From the cell containing the given text, extract its center point as [x, y] coordinate. 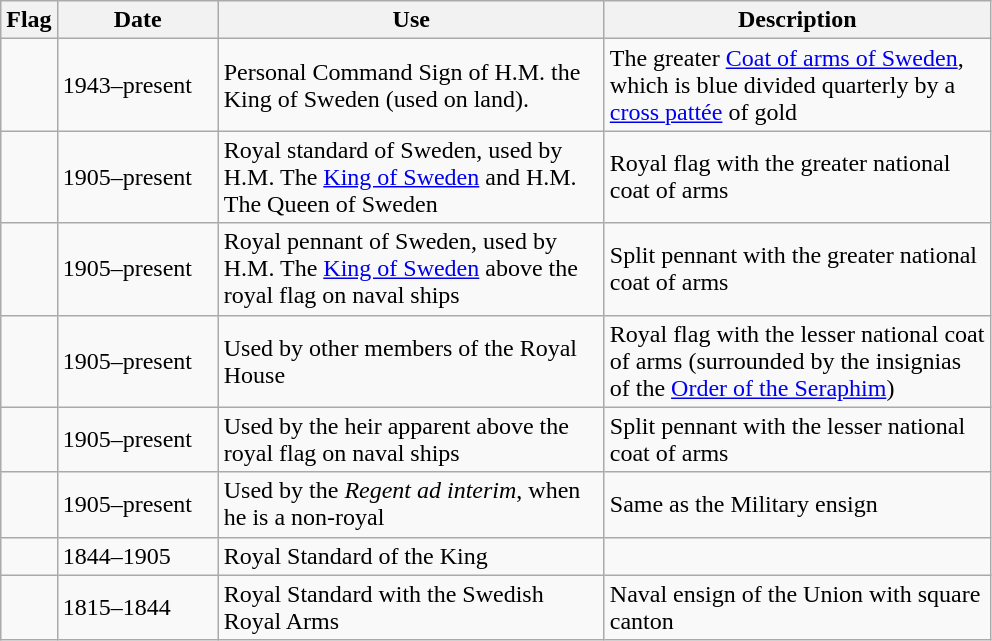
Date [138, 20]
Royal flag with the lesser national coat of arms (surrounded by the insignias of the Order of the Seraphim) [797, 361]
Split pennant with the lesser national coat of arms [797, 440]
Used by the heir apparent above the royal flag on naval ships [411, 440]
Royal standard of Sweden, used by H.M. The King of Sweden and H.M. The Queen of Sweden [411, 177]
Royal Standard with the Swedish Royal Arms [411, 608]
Royal flag with the greater national coat of arms [797, 177]
Split pennant with the greater national coat of arms [797, 269]
Used by other members of the Royal House [411, 361]
Same as the Military ensign [797, 504]
Royal Standard of the King [411, 556]
1815–1844 [138, 608]
1943–present [138, 85]
1844–1905 [138, 556]
The greater Coat of arms of Sweden, which is blue divided quarterly by a cross pattée of gold [797, 85]
Personal Command Sign of H.M. the King of Sweden (used on land). [411, 85]
Use [411, 20]
Description [797, 20]
Royal pennant of Sweden, used by H.M. The King of Sweden above the royal flag on naval ships [411, 269]
Flag [29, 20]
Used by the Regent ad interim, when he is a non-royal [411, 504]
Naval ensign of the Union with square canton [797, 608]
